Extract the [x, y] coordinate from the center of the cell holding the provided text.  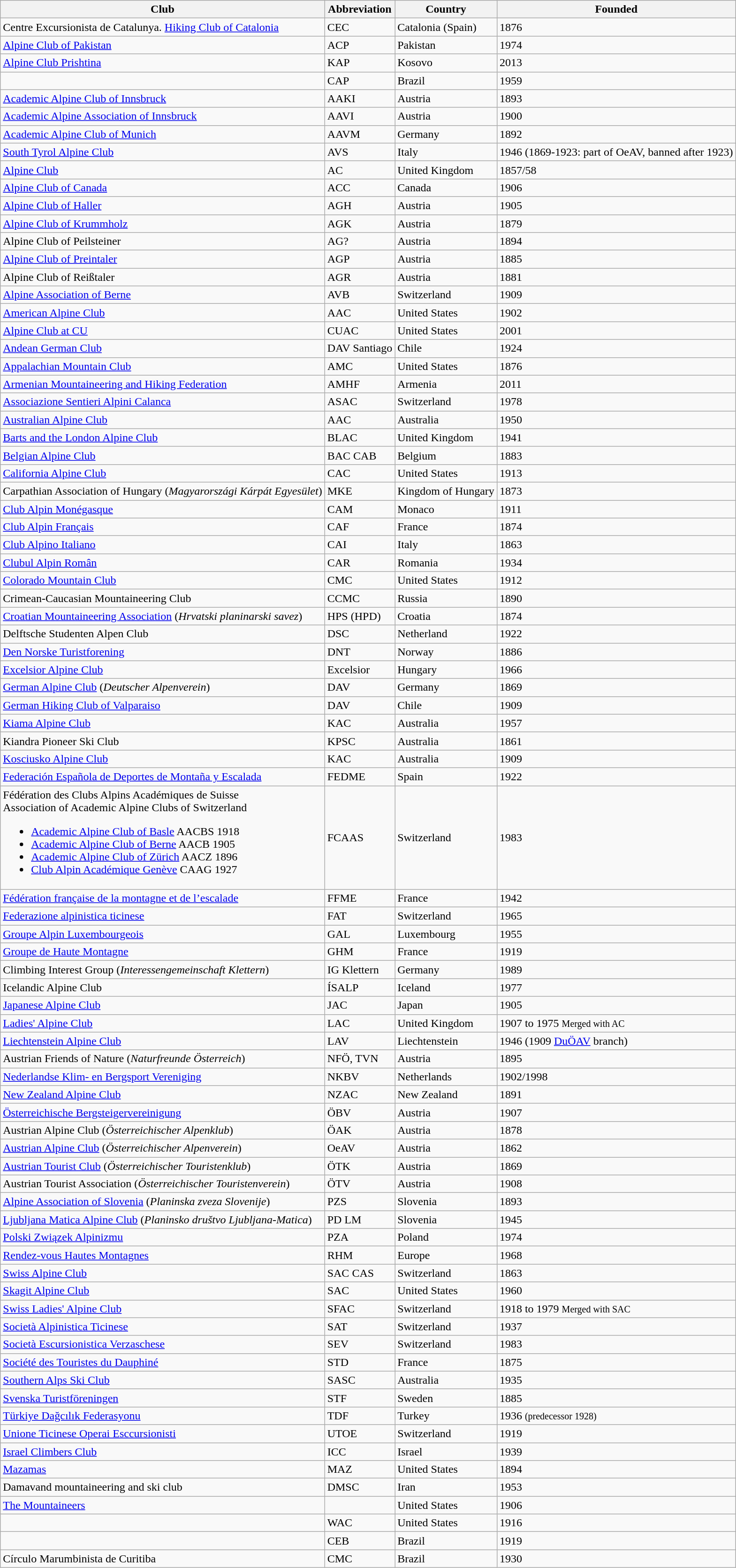
1862 [616, 1148]
Russia [446, 598]
CAR [360, 563]
DAV Santiago [360, 348]
Ljubljana Matica Alpine Club (Planinsko društvo Ljubljana-Matica) [162, 1220]
1960 [616, 1291]
1936 (predecessor 1928) [616, 1416]
South Tyrol Alpine Club [162, 152]
BAC CAB [360, 455]
Luxembourg [446, 934]
TDF [360, 1416]
Country [446, 9]
Unione Ticinese Operai Esccursionisti [162, 1433]
RHM [360, 1255]
Rendez-vous Hautes Montagnes [162, 1255]
1918 to 1979 Merged with SAC [616, 1309]
ACP [360, 45]
AGR [360, 277]
Federación Española de Deportes de Montaña y Escalada [162, 776]
1883 [616, 455]
1900 [616, 116]
Società Escursionistica Verzaschese [162, 1344]
SASC [360, 1380]
New Zealand [446, 1094]
FEDME [360, 776]
1937 [616, 1327]
Alpine Club of Krummholz [162, 224]
Federazione alpinistica ticinese [162, 916]
American Alpine Club [162, 313]
Excelsior [360, 670]
Croatia [446, 616]
Alpine Club at CU [162, 331]
IG Klettern [360, 970]
AGH [360, 205]
Turkey [446, 1416]
Club Alpin Monégasque [162, 509]
Kiama Alpine Club [162, 723]
Japan [446, 1005]
1957 [616, 723]
NKBV [360, 1077]
CAC [360, 473]
Centre Excursionista de Catalunya. Hiking Club of Catalonia [162, 27]
HPS (HPD) [360, 616]
Appalachian Mountain Club [162, 366]
PD LM [360, 1220]
GAL [360, 934]
CAI [360, 545]
Skagit Alpine Club [162, 1291]
The Mountaineers [162, 1505]
Alpine Club Prishtina [162, 63]
Österreichische Bergsteigervereinigung [162, 1112]
Belgium [446, 455]
1955 [616, 934]
Founded [616, 9]
Alpine Club of Pakistan [162, 45]
FCAAS [360, 837]
Carpathian Association of Hungary (Magyarországi Kárpát Egyesület) [162, 491]
AVS [360, 152]
CAP [360, 81]
Austrian Alpine Club (Österreichischer Alpenklub) [162, 1130]
LAV [360, 1041]
1911 [616, 509]
1965 [616, 916]
NZAC [360, 1094]
1875 [616, 1362]
MKE [360, 491]
1934 [616, 563]
Alpine Association of Slovenia (Planinska zveza Slovenije) [162, 1202]
CEB [360, 1541]
CAM [360, 509]
Israel Climbers Club [162, 1451]
1886 [616, 652]
German Alpine Club (Deutscher Alpenverein) [162, 687]
Crimean-Caucasian Mountaineering Club [162, 598]
AMC [360, 366]
SEV [360, 1344]
FFME [360, 898]
1939 [616, 1451]
Club [162, 9]
NFÖ, TVN [360, 1059]
CUAC [360, 331]
1881 [616, 277]
1873 [616, 491]
STD [360, 1362]
Alpine Club [162, 170]
ÖTV [360, 1184]
1912 [616, 580]
1913 [616, 473]
Türkiye Dağcılık Federasyonu [162, 1416]
Fédération française de la montagne et de l’escalade [162, 898]
Alpine Club of Reißtaler [162, 277]
Associazione Sentieri Alpini Calanca [162, 402]
AC [360, 170]
DSC [360, 634]
Club Alpin Français [162, 527]
1908 [616, 1184]
Catalonia (Spain) [446, 27]
AVB [360, 295]
SAT [360, 1327]
Croatian Mountaineering Association (Hrvatski planinarski savez) [162, 616]
1930 [616, 1559]
PZS [360, 1202]
1895 [616, 1059]
Armenian Mountaineering and Hiking Federation [162, 384]
Clubul Alpin Român [162, 563]
Japanese Alpine Club [162, 1005]
Iran [446, 1487]
ÖAK [360, 1130]
Southern Alps Ski Club [162, 1380]
1907 [616, 1112]
1907 to 1975 Merged with AC [616, 1023]
Pakistan [446, 45]
Australian Alpine Club [162, 420]
Armenia [446, 384]
Poland [446, 1237]
Barts and the London Alpine Club [162, 437]
Colorado Mountain Club [162, 580]
Netherland [446, 634]
Israel [446, 1451]
Austrian Tourist Association (Österreichischer Touristenverein) [162, 1184]
CEC [360, 27]
STF [360, 1398]
Kosovo [446, 63]
1861 [616, 741]
GHM [360, 952]
AGP [360, 259]
Swiss Alpine Club [162, 1273]
1959 [616, 81]
Groupe de Haute Montagne [162, 952]
1946 (1909 DuÖAV branch) [616, 1041]
Austrian Friends of Nature (Naturfreunde Österreich) [162, 1059]
Belgian Alpine Club [162, 455]
FAT [360, 916]
Club Alpino Italiano [162, 545]
Círculo Marumbinista de Curitiba [162, 1559]
1857/58 [616, 170]
1978 [616, 402]
Kiandra Pioneer Ski Club [162, 741]
AMHF [360, 384]
ÖTK [360, 1166]
Spain [446, 776]
Alpine Club of Haller [162, 205]
1916 [616, 1523]
UTOE [360, 1433]
AGK [360, 224]
OeAV [360, 1148]
Abbreviation [360, 9]
BLAC [360, 437]
Swiss Ladies' Alpine Club [162, 1309]
German Hiking Club of Valparaiso [162, 705]
1966 [616, 670]
2013 [616, 63]
Excelsior Alpine Club [162, 670]
Liechtenstein [446, 1041]
1902 [616, 313]
Società Alpinistica Ticinese [162, 1327]
AAVM [360, 134]
ACC [360, 188]
MAZ [360, 1470]
1989 [616, 970]
1878 [616, 1130]
Academic Alpine Club of Munich [162, 134]
Iceland [446, 988]
SFAC [360, 1309]
Liechtenstein Alpine Club [162, 1041]
1941 [616, 437]
KAP [360, 63]
Academic Alpine Association of Innsbruck [162, 116]
Kingdom of Hungary [446, 491]
Canada [446, 188]
1879 [616, 224]
Netherlands [446, 1077]
DMSC [360, 1487]
Hungary [446, 670]
Romania [446, 563]
CCMC [360, 598]
Den Norske Turistforening [162, 652]
Climbing Interest Group (Interessengemeinschaft Klettern) [162, 970]
CAF [360, 527]
AAVI [360, 116]
1892 [616, 134]
SAC CAS [360, 1273]
AG? [360, 241]
Delftsche Studenten Alpen Club [162, 634]
LAC [360, 1023]
Europe [446, 1255]
1935 [616, 1380]
1946 (1869-1923: part of OeAV, banned after 1923) [616, 152]
1942 [616, 898]
Société des Touristes du Dauphiné [162, 1362]
DNT [360, 652]
SAC [360, 1291]
California Alpine Club [162, 473]
PZA [360, 1237]
Alpine Association of Berne [162, 295]
Svenska Turistföreningen [162, 1398]
Norway [446, 652]
ÖBV [360, 1112]
Academic Alpine Club of Innsbruck [162, 98]
2011 [616, 384]
Polski Związek Alpinizmu [162, 1237]
1890 [616, 598]
1953 [616, 1487]
1977 [616, 988]
Andean German Club [162, 348]
WAC [360, 1523]
ICC [360, 1451]
Damavand mountaineering and ski club [162, 1487]
Alpine Club of Peilsteiner [162, 241]
JAC [360, 1005]
New Zealand Alpine Club [162, 1094]
ÍSALP [360, 988]
Sweden [446, 1398]
Mazamas [162, 1470]
1968 [616, 1255]
Austrian Alpine Club (Österreichischer Alpenverein) [162, 1148]
2001 [616, 331]
1950 [616, 420]
AAKI [360, 98]
ASAC [360, 402]
1902/1998 [616, 1077]
Austrian Tourist Club (Österreichischer Touristenklub) [162, 1166]
Nederlandse Klim- en Bergsport Vereniging [162, 1077]
Groupe Alpin Luxembourgeois [162, 934]
Icelandic Alpine Club [162, 988]
1891 [616, 1094]
Monaco [446, 509]
Alpine Club of Preintaler [162, 259]
KPSC [360, 741]
Kosciusko Alpine Club [162, 759]
1924 [616, 348]
Alpine Club of Canada [162, 188]
1945 [616, 1220]
Ladies' Alpine Club [162, 1023]
